Provide the (x, y) coordinate of the cell's center where the given text is located.  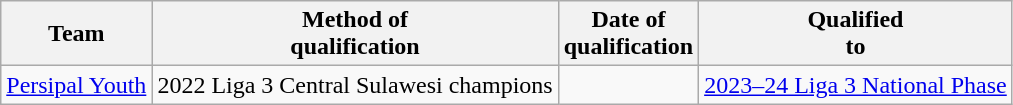
Team (76, 34)
Method of qualification (355, 34)
2023–24 Liga 3 National Phase (856, 85)
Qualified to (856, 34)
Persipal Youth (76, 85)
2022 Liga 3 Central Sulawesi champions (355, 85)
Date of qualification (628, 34)
